Output the [X, Y] coordinate of the center of the cell containing the given text.  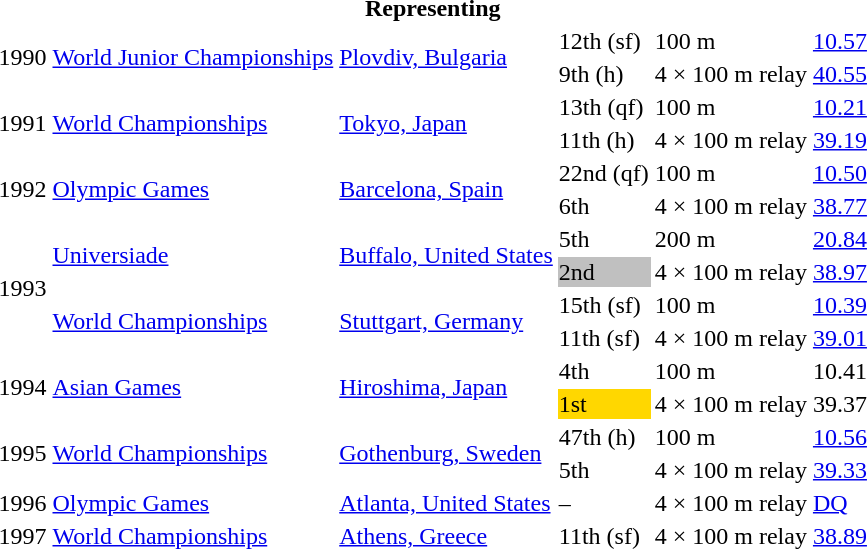
Stuttgart, Germany [446, 322]
1st [604, 404]
200 m [730, 239]
World Junior Championships [193, 58]
6th [604, 206]
Tokyo, Japan [446, 124]
Universiade [193, 256]
13th (qf) [604, 107]
– [604, 503]
2nd [604, 272]
Barcelona, Spain [446, 190]
Asian Games [193, 388]
22nd (qf) [604, 173]
12th (sf) [604, 41]
Atlanta, United States [446, 503]
15th (sf) [604, 305]
11th (h) [604, 140]
Gothenburg, Sweden [446, 454]
47th (h) [604, 437]
4th [604, 371]
11th (sf) [604, 338]
9th (h) [604, 74]
Buffalo, United States [446, 256]
Plovdiv, Bulgaria [446, 58]
Hiroshima, Japan [446, 388]
